Search for the cell housing the specified text and yield its [x, y] center coordinate. 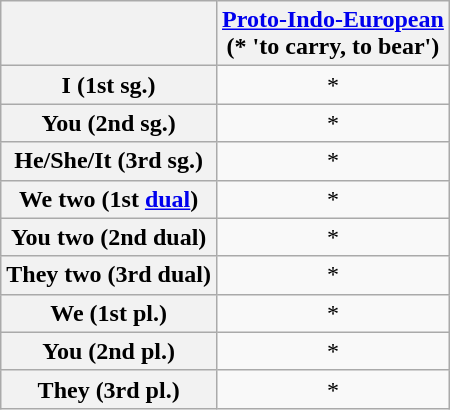
Proto-Indo-European (* 'to carry, to bear') [332, 34]
You two (2nd dual) [109, 237]
We two (1st dual) [109, 199]
He/She/It (3rd sg.) [109, 161]
You (2nd pl.) [109, 351]
We (1st pl.) [109, 313]
I (1st sg.) [109, 85]
They (3rd pl.) [109, 389]
They two (3rd dual) [109, 275]
You (2nd sg.) [109, 123]
